Detect which cell encompasses the target text, then output its (X, Y) center coordinate. 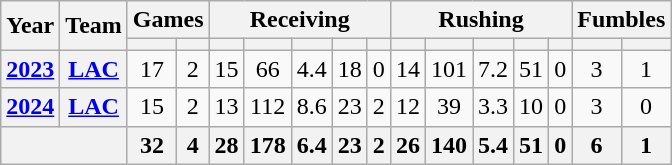
4 (193, 145)
112 (268, 107)
14 (408, 69)
10 (532, 107)
12 (408, 107)
Team (94, 26)
13 (226, 107)
66 (268, 69)
4.4 (312, 69)
140 (448, 145)
Games (168, 20)
8.6 (312, 107)
26 (408, 145)
178 (268, 145)
7.2 (492, 69)
32 (152, 145)
39 (448, 107)
101 (448, 69)
18 (350, 69)
Fumbles (622, 20)
6 (597, 145)
Rushing (480, 20)
28 (226, 145)
Receiving (300, 20)
6.4 (312, 145)
3.3 (492, 107)
17 (152, 69)
2024 (30, 107)
2023 (30, 69)
Year (30, 26)
5.4 (492, 145)
